Determine the (x, y) coordinate at the center of the cell enclosing the given text.  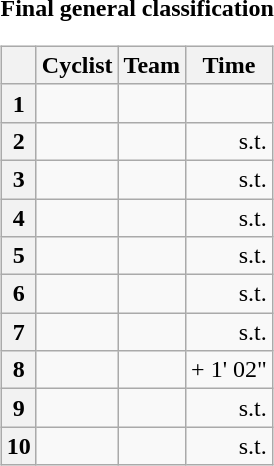
3 (18, 179)
Time (230, 65)
9 (18, 408)
Team (152, 65)
+ 1' 02" (230, 370)
10 (18, 446)
7 (18, 332)
8 (18, 370)
1 (18, 103)
5 (18, 256)
6 (18, 294)
4 (18, 217)
Cyclist (77, 65)
2 (18, 141)
